Capture the cell that displays the provided text and extract its [X, Y] central coordinate. 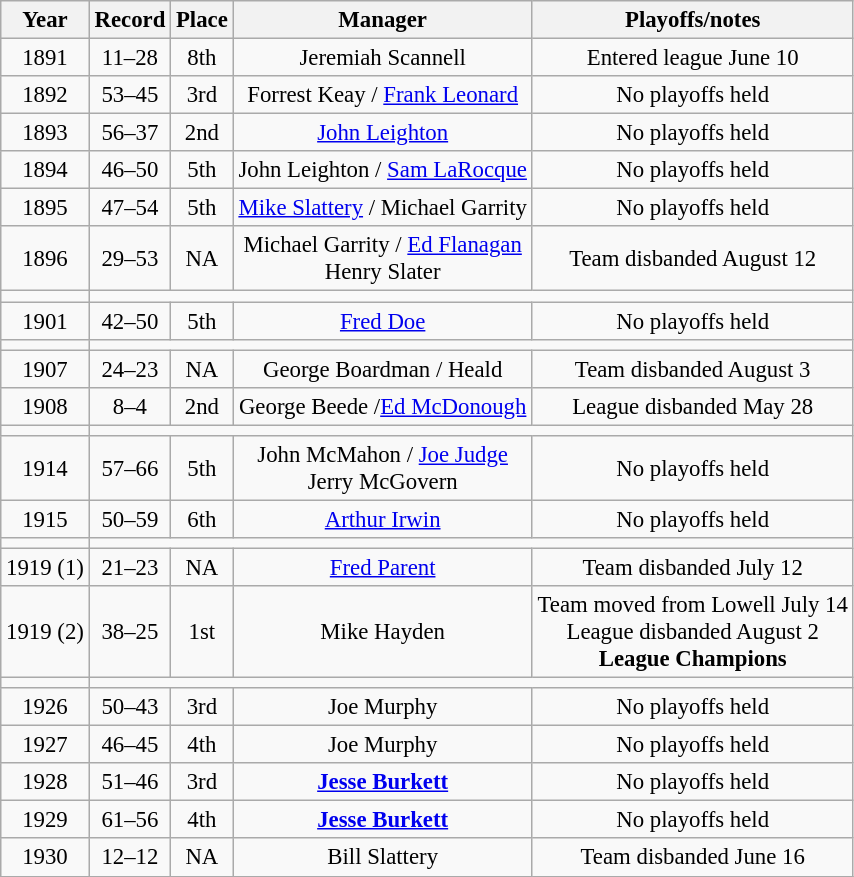
Forrest Keay / Frank Leonard [382, 95]
1929 [45, 820]
46–50 [130, 170]
Team disbanded August 12 [692, 258]
1927 [45, 745]
Team disbanded August 3 [692, 369]
1891 [45, 58]
6th [202, 519]
1926 [45, 707]
League disbanded May 28 [692, 406]
Playoffs/notes [692, 20]
Jeremiah Scannell [382, 58]
1907 [45, 369]
1895 [45, 208]
50–43 [130, 707]
Team moved from Lowell July 14League disbanded August 2League Champions [692, 632]
1896 [45, 258]
8th [202, 58]
1908 [45, 406]
57–66 [130, 468]
46–45 [130, 745]
1919 (2) [45, 632]
1901 [45, 321]
1915 [45, 519]
Bill Slattery [382, 858]
1919 (1) [45, 567]
George Beede /Ed McDonough [382, 406]
1894 [45, 170]
29–53 [130, 258]
1st [202, 632]
Record [130, 20]
24–23 [130, 369]
Year [45, 20]
Team disbanded June 16 [692, 858]
51–46 [130, 782]
42–50 [130, 321]
Fred Doe [382, 321]
John Leighton / Sam LaRocque [382, 170]
1892 [45, 95]
Team disbanded July 12 [692, 567]
1893 [45, 133]
21–23 [130, 567]
Michael Garrity / Ed Flanagan Henry Slater [382, 258]
Mike Slattery / Michael Garrity [382, 208]
1928 [45, 782]
Entered league June 10 [692, 58]
50–59 [130, 519]
Fred Parent [382, 567]
56–37 [130, 133]
Mike Hayden [382, 632]
53–45 [130, 95]
8–4 [130, 406]
Place [202, 20]
1930 [45, 858]
George Boardman / Heald [382, 369]
47–54 [130, 208]
61–56 [130, 820]
John Leighton [382, 133]
11–28 [130, 58]
1914 [45, 468]
Manager [382, 20]
Arthur Irwin [382, 519]
12–12 [130, 858]
38–25 [130, 632]
John McMahon / Joe Judge Jerry McGovern [382, 468]
